Find where the given text appears and provide that cell's center as (X, Y) coordinate. 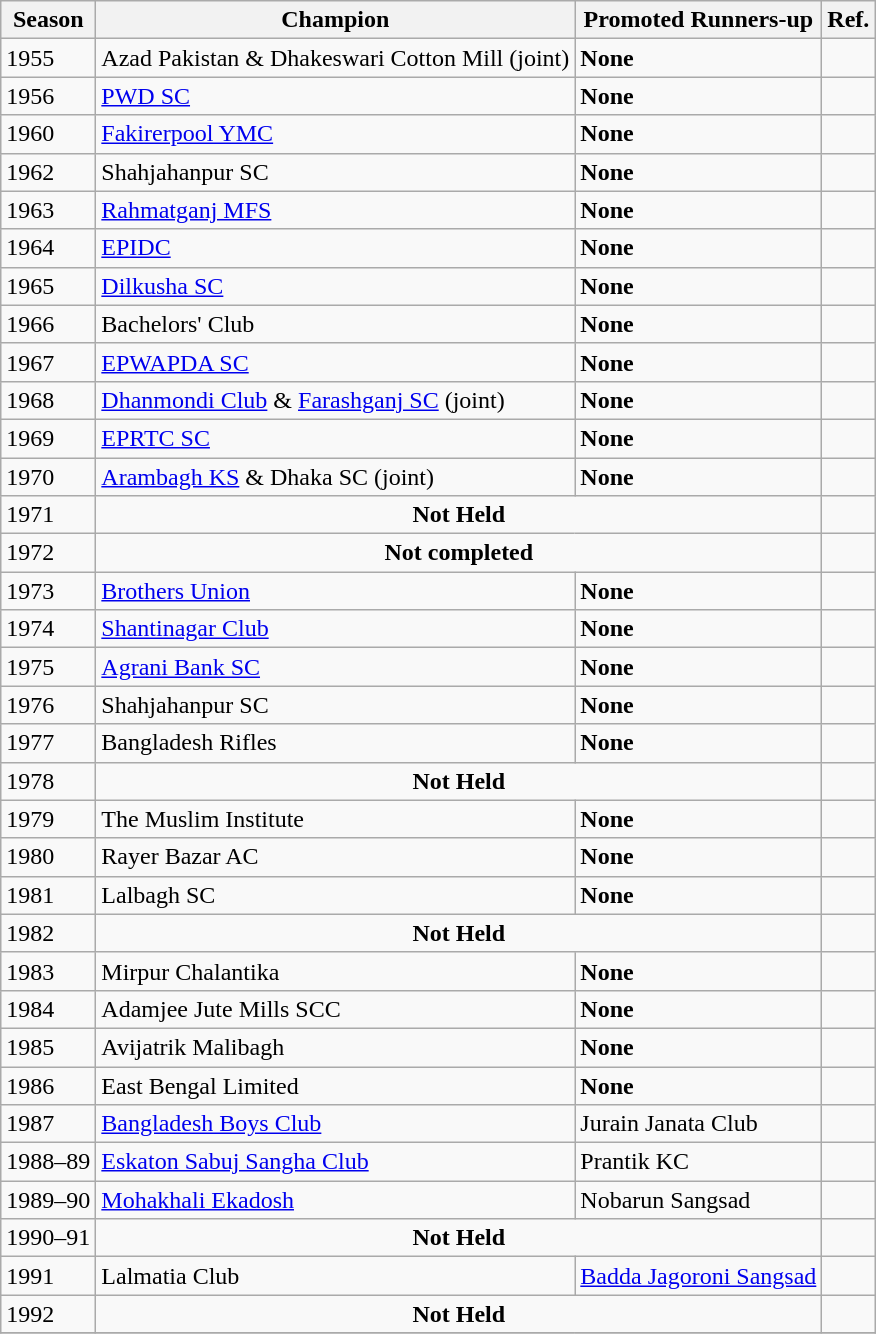
1966 (48, 324)
Arambagh KS & Dhaka SC (joint) (336, 477)
EPRTC SC (336, 438)
Dilkusha SC (336, 286)
1981 (48, 895)
1956 (48, 96)
1986 (48, 1085)
1968 (48, 400)
1964 (48, 248)
1982 (48, 933)
1962 (48, 172)
1955 (48, 58)
Lalmatia Club (336, 1276)
1984 (48, 1009)
Rayer Bazar AC (336, 857)
Eskaton Sabuj Sangha Club (336, 1162)
1960 (48, 134)
Prantik KC (698, 1162)
Brothers Union (336, 591)
1978 (48, 781)
1979 (48, 819)
Bangladesh Boys Club (336, 1124)
PWD SC (336, 96)
1992 (48, 1314)
1980 (48, 857)
1977 (48, 743)
1973 (48, 591)
1976 (48, 705)
EPWAPDA SC (336, 362)
1988–89 (48, 1162)
Rahmatganj MFS (336, 210)
Azad Pakistan & Dhakeswari Cotton Mill (joint) (336, 58)
1967 (48, 362)
The Muslim Institute (336, 819)
Adamjee Jute Mills SCC (336, 1009)
Shantinagar Club (336, 629)
Badda Jagoroni Sangsad (698, 1276)
1990–91 (48, 1238)
1987 (48, 1124)
1985 (48, 1047)
1983 (48, 971)
Jurain Janata Club (698, 1124)
Avijatrik Malibagh (336, 1047)
Fakirerpool YMC (336, 134)
Mohakhali Ekadosh (336, 1200)
East Bengal Limited (336, 1085)
Bachelors' Club (336, 324)
Season (48, 20)
Lalbagh SC (336, 895)
1972 (48, 553)
EPIDC (336, 248)
1991 (48, 1276)
1970 (48, 477)
1974 (48, 629)
1963 (48, 210)
Mirpur Chalantika (336, 971)
1965 (48, 286)
1969 (48, 438)
Not completed (459, 553)
Champion (336, 20)
1975 (48, 667)
Ref. (848, 20)
Agrani Bank SC (336, 667)
Dhanmondi Club & Farashganj SC (joint) (336, 400)
1971 (48, 515)
1989–90 (48, 1200)
Nobarun Sangsad (698, 1200)
Bangladesh Rifles (336, 743)
Promoted Runners-up (698, 20)
